Scan for the cell matching the given text and deliver its [x, y] coordinate at center. 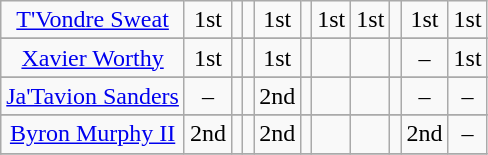
Ja'Tavion Sanders [93, 96]
Byron Murphy II [93, 134]
Xavier Worthy [93, 58]
T'Vondre Sweat [93, 20]
